Pinpoint the cell where the given text exists, returning its (X, Y) midpoint coordinate. 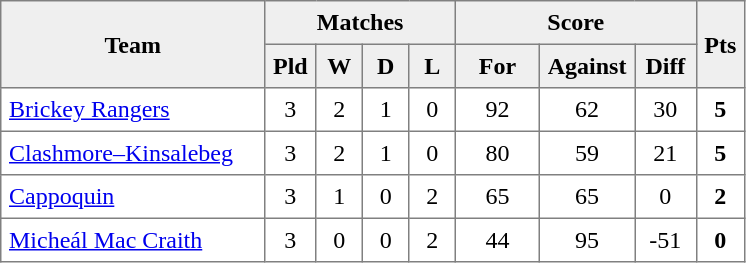
L (432, 66)
For (497, 66)
62 (586, 110)
Pts (720, 44)
Cappoquin (133, 197)
Score (576, 23)
Against (586, 66)
Matches (360, 23)
Pld (290, 66)
Brickey Rangers (133, 110)
95 (586, 240)
80 (497, 153)
-51 (666, 240)
D (385, 66)
30 (666, 110)
44 (497, 240)
W (339, 66)
Micheál Mac Craith (133, 240)
59 (586, 153)
Clashmore–Kinsalebeg (133, 153)
92 (497, 110)
21 (666, 153)
Diff (666, 66)
Team (133, 44)
